Pinpoint the cell where the given text exists, returning its [x, y] midpoint coordinate. 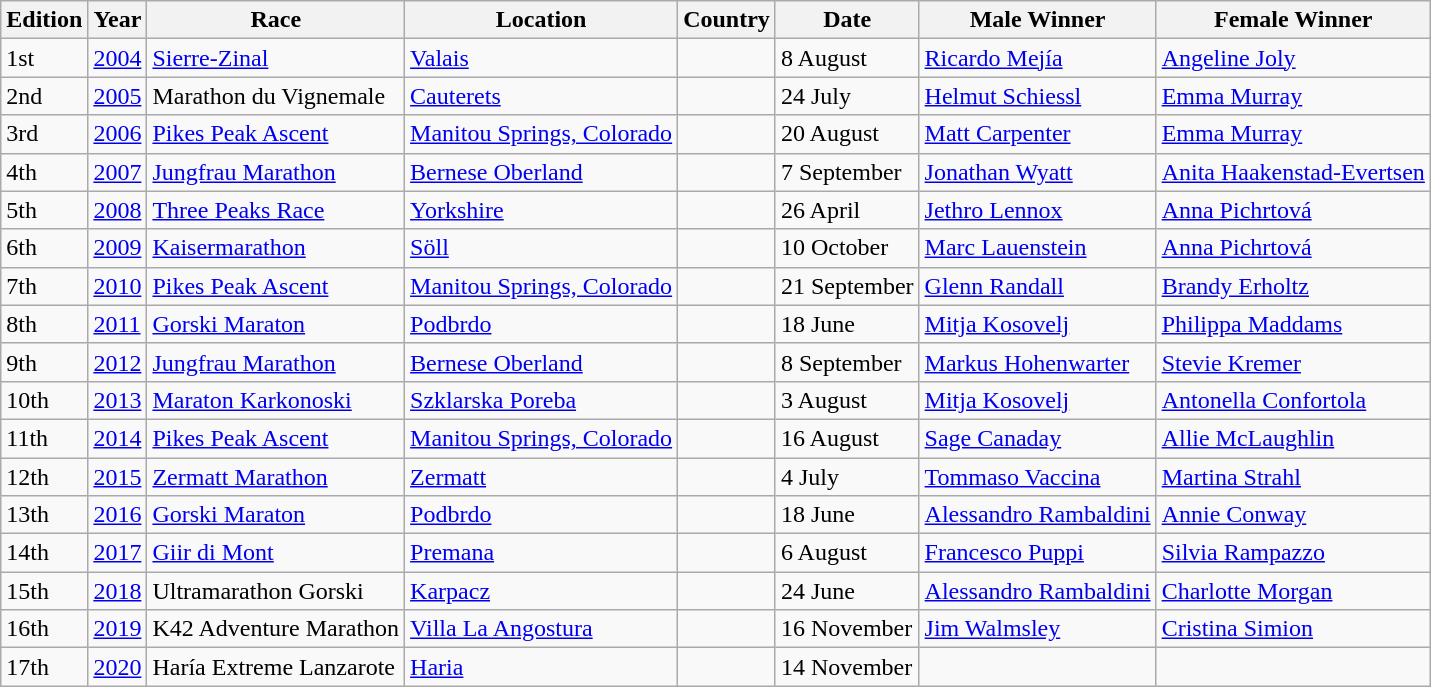
1st [44, 58]
8 August [847, 58]
Markus Hohenwarter [1038, 362]
Race [276, 20]
Female Winner [1293, 20]
Jonathan Wyatt [1038, 172]
5th [44, 210]
2018 [118, 591]
4 July [847, 477]
3rd [44, 134]
Jim Walmsley [1038, 629]
Ricardo Mejía [1038, 58]
Martina Strahl [1293, 477]
Male Winner [1038, 20]
2019 [118, 629]
6 August [847, 553]
Angeline Joly [1293, 58]
2nd [44, 96]
Premana [542, 553]
Silvia Rampazzo [1293, 553]
Cauterets [542, 96]
2004 [118, 58]
Karpacz [542, 591]
Sierre-Zinal [276, 58]
Giir di Mont [276, 553]
2015 [118, 477]
Francesco Puppi [1038, 553]
8th [44, 324]
2008 [118, 210]
2016 [118, 515]
10th [44, 400]
Zermatt Marathon [276, 477]
24 July [847, 96]
Charlotte Morgan [1293, 591]
Anita Haakenstad-Evertsen [1293, 172]
21 September [847, 286]
Villa La Angostura [542, 629]
16th [44, 629]
Brandy Erholtz [1293, 286]
Haría Extreme Lanzarote [276, 667]
2011 [118, 324]
2009 [118, 248]
Haria [542, 667]
Edition [44, 20]
Antonella Confortola [1293, 400]
Zermatt [542, 477]
Country [727, 20]
2007 [118, 172]
Sage Canaday [1038, 438]
2012 [118, 362]
2005 [118, 96]
Location [542, 20]
K42 Adventure Marathon [276, 629]
Marc Lauenstein [1038, 248]
Philippa Maddams [1293, 324]
Three Peaks Race [276, 210]
Tommaso Vaccina [1038, 477]
Date [847, 20]
2006 [118, 134]
14th [44, 553]
Ultramarathon Gorski [276, 591]
Söll [542, 248]
11th [44, 438]
16 August [847, 438]
7th [44, 286]
Glenn Randall [1038, 286]
16 November [847, 629]
14 November [847, 667]
17th [44, 667]
26 April [847, 210]
Kaisermarathon [276, 248]
24 June [847, 591]
Helmut Schiessl [1038, 96]
Yorkshire [542, 210]
Year [118, 20]
12th [44, 477]
10 October [847, 248]
Allie McLaughlin [1293, 438]
2013 [118, 400]
2020 [118, 667]
Matt Carpenter [1038, 134]
15th [44, 591]
Cristina Simion [1293, 629]
2017 [118, 553]
4th [44, 172]
6th [44, 248]
Marathon du Vignemale [276, 96]
8 September [847, 362]
20 August [847, 134]
9th [44, 362]
Stevie Kremer [1293, 362]
Maraton Karkonoski [276, 400]
Annie Conway [1293, 515]
Jethro Lennox [1038, 210]
13th [44, 515]
Valais [542, 58]
2014 [118, 438]
3 August [847, 400]
2010 [118, 286]
Szklarska Poreba [542, 400]
7 September [847, 172]
